Pinpoint the cell where the given text exists, returning its [x, y] midpoint coordinate. 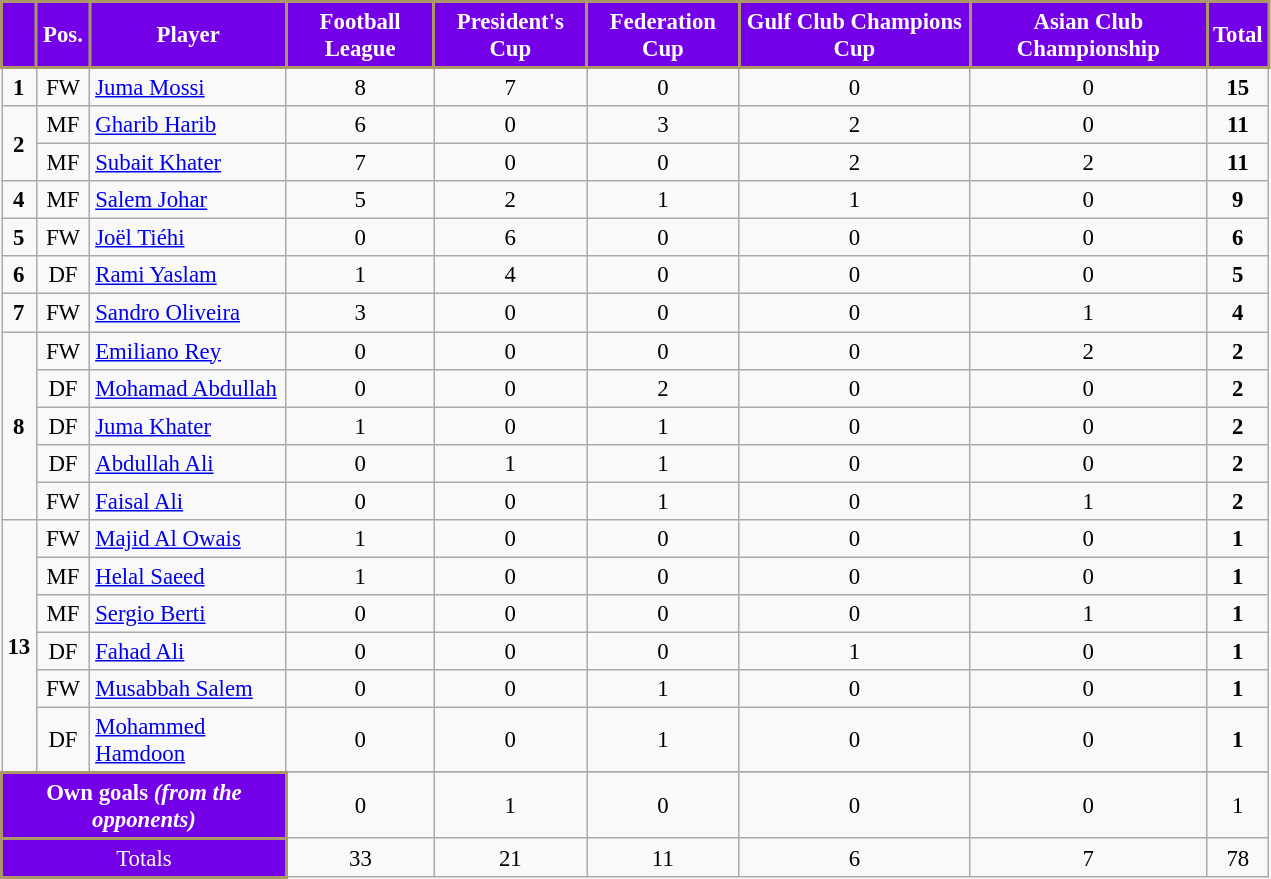
Asian Club Championship [1088, 35]
Total [1238, 35]
Juma Mossi [188, 87]
Mohammed Hamdoon [188, 740]
13 [20, 646]
President's Cup [510, 35]
Federation Cup [663, 35]
9 [1238, 200]
Mohamad Abdullah [188, 388]
Football League [360, 35]
Gharib Harib [188, 125]
Sergio Berti [188, 614]
Majid Al Owais [188, 539]
Totals [144, 858]
Subait Khater [188, 163]
Helal Saeed [188, 576]
Sandro Oliveira [188, 313]
Salem Johar [188, 200]
78 [1238, 858]
Faisal Ali [188, 501]
15 [1238, 87]
Musabbah Salem [188, 689]
Own goals (from the opponents) [144, 805]
Player [188, 35]
Emiliano Rey [188, 351]
Joël Tiéhi [188, 238]
Gulf Club Champions Cup [854, 35]
Rami Yaslam [188, 275]
Pos. [63, 35]
Juma Khater [188, 426]
Abdullah Ali [188, 463]
Fahad Ali [188, 651]
33 [360, 858]
21 [510, 858]
